For the text-containing cell, return its midpoint in [x, y] coordinate format. 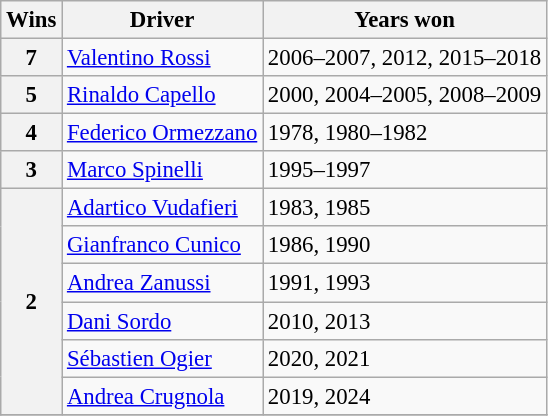
1978, 1980–1982 [405, 133]
1986, 1990 [405, 245]
Rinaldo Capello [162, 95]
Valentino Rossi [162, 58]
2019, 2024 [405, 396]
7 [32, 58]
4 [32, 133]
1983, 1985 [405, 208]
Driver [162, 20]
2 [32, 302]
2006–2007, 2012, 2015–2018 [405, 58]
Wins [32, 20]
2000, 2004–2005, 2008–2009 [405, 95]
Dani Sordo [162, 321]
2020, 2021 [405, 358]
Gianfranco Cunico [162, 245]
5 [32, 95]
1991, 1993 [405, 283]
2010, 2013 [405, 321]
Sébastien Ogier [162, 358]
Years won [405, 20]
1995–1997 [405, 170]
Federico Ormezzano [162, 133]
Andrea Crugnola [162, 396]
Adartico Vudafieri [162, 208]
3 [32, 170]
Andrea Zanussi [162, 283]
Marco Spinelli [162, 170]
